Pinpoint the cell where the given text exists, returning its [X, Y] midpoint coordinate. 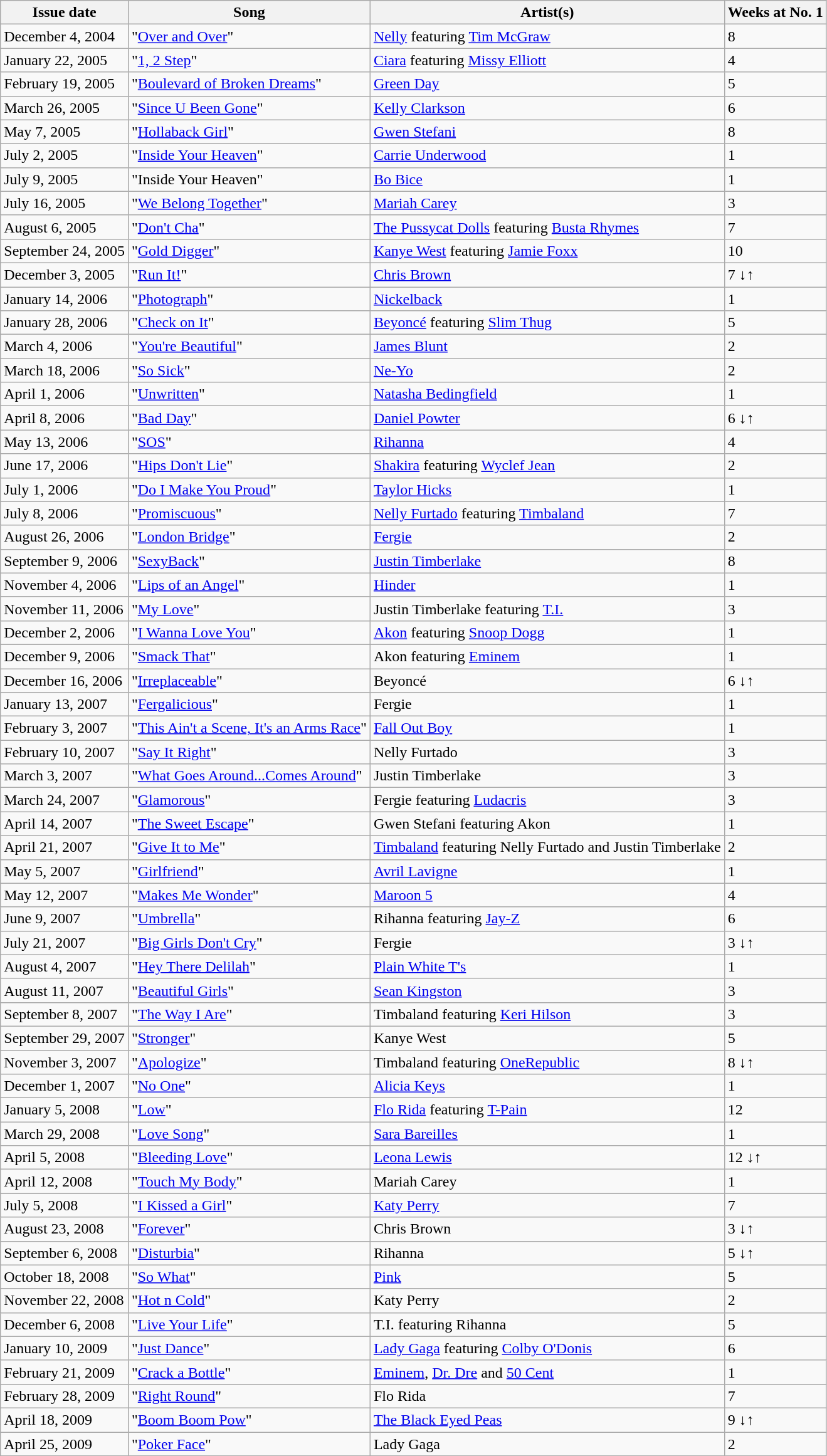
Plain White T's [547, 966]
November 22, 2008 [65, 1301]
The Black Eyed Peas [547, 1420]
December 16, 2006 [65, 680]
"Smack That" [249, 656]
April 8, 2006 [65, 418]
June 9, 2007 [65, 919]
February 28, 2009 [65, 1396]
Flo Rida [547, 1396]
8 ↓↑ [775, 1062]
"Bleeding Love" [249, 1158]
December 2, 2006 [65, 632]
Eminem, Dr. Dre and 50 Cent [547, 1372]
T.I. featuring Rihanna [547, 1324]
April 5, 2008 [65, 1158]
"Live Your Life" [249, 1324]
"Stronger" [249, 1038]
"Umbrella" [249, 919]
"Low" [249, 1110]
5 ↓↑ [775, 1253]
October 18, 2008 [65, 1277]
Gwen Stefani [547, 132]
September 29, 2007 [65, 1038]
Bo Bice [547, 179]
"Disturbia" [249, 1253]
May 7, 2005 [65, 132]
"Boulevard of Broken Dreams" [249, 84]
"Poker Face" [249, 1443]
"I Wanna Love You" [249, 632]
June 17, 2006 [65, 466]
Pink [547, 1277]
James Blunt [547, 347]
"Bad Day" [249, 418]
"Give It to Me" [249, 847]
"Irreplaceable" [249, 680]
"We Belong Together" [249, 203]
"Hot n Cold" [249, 1301]
"Run It!" [249, 275]
"Lips of an Angel" [249, 585]
December 3, 2005 [65, 275]
August 4, 2007 [65, 966]
"SOS" [249, 442]
Alicia Keys [547, 1086]
9 ↓↑ [775, 1420]
April 25, 2009 [65, 1443]
January 13, 2007 [65, 704]
Taylor Hicks [547, 490]
"Photograph" [249, 299]
"Since U Been Gone" [249, 108]
July 9, 2005 [65, 179]
Justin Timberlake featuring T.I. [547, 609]
Beyoncé featuring Slim Thug [547, 323]
December 9, 2006 [65, 656]
Daniel Powter [547, 418]
Song [249, 13]
"Big Girls Don't Cry" [249, 943]
Timbaland featuring Nelly Furtado and Justin Timberlake [547, 847]
"Boom Boom Pow" [249, 1420]
Ciara featuring Missy Elliott [547, 60]
Natasha Bedingfield [547, 394]
"Promiscuous" [249, 513]
Artist(s) [547, 13]
"Gold Digger" [249, 251]
July 16, 2005 [65, 203]
Kanye West featuring Jamie Foxx [547, 251]
Akon featuring Snoop Dogg [547, 632]
Maroon 5 [547, 895]
Kelly Clarkson [547, 108]
February 10, 2007 [65, 752]
Hinder [547, 585]
Timbaland featuring OneRepublic [547, 1062]
Nelly featuring Tim McGraw [547, 36]
November 3, 2007 [65, 1062]
Fergie featuring Ludacris [547, 800]
November 4, 2006 [65, 585]
August 11, 2007 [65, 990]
"Beautiful Girls" [249, 990]
July 8, 2006 [65, 513]
April 14, 2007 [65, 824]
Kanye West [547, 1038]
July 21, 2007 [65, 943]
April 18, 2009 [65, 1420]
September 6, 2008 [65, 1253]
"The Way I Are" [249, 1014]
November 11, 2006 [65, 609]
Nelly Furtado featuring Timbaland [547, 513]
April 21, 2007 [65, 847]
"Just Dance" [249, 1348]
January 28, 2006 [65, 323]
May 12, 2007 [65, 895]
"The Sweet Escape" [249, 824]
"1, 2 Step" [249, 60]
Akon featuring Eminem [547, 656]
Lady Gaga [547, 1443]
Green Day [547, 84]
"You're Beautiful" [249, 347]
Fall Out Boy [547, 728]
Rihanna featuring Jay-Z [547, 919]
August 23, 2008 [65, 1229]
July 2, 2005 [65, 155]
10 [775, 251]
"Love Song" [249, 1134]
"Hollaback Girl" [249, 132]
"Crack a Bottle" [249, 1372]
April 12, 2008 [65, 1181]
May 13, 2006 [65, 442]
May 5, 2007 [65, 871]
"So What" [249, 1277]
"Touch My Body" [249, 1181]
"Hey There Delilah" [249, 966]
"Do I Make You Proud" [249, 490]
Issue date [65, 13]
"Right Round" [249, 1396]
September 8, 2007 [65, 1014]
"Forever" [249, 1229]
12 ↓↑ [775, 1158]
"SexyBack" [249, 561]
"So Sick" [249, 370]
March 26, 2005 [65, 108]
"London Bridge" [249, 537]
Avril Lavigne [547, 871]
March 18, 2006 [65, 370]
7 ↓↑ [775, 275]
Shakira featuring Wyclef Jean [547, 466]
July 5, 2008 [65, 1205]
"Don't Cha" [249, 227]
March 3, 2007 [65, 776]
August 26, 2006 [65, 537]
"I Kissed a Girl" [249, 1205]
December 6, 2008 [65, 1324]
February 3, 2007 [65, 728]
February 21, 2009 [65, 1372]
Sara Bareilles [547, 1134]
"Say It Right" [249, 752]
March 4, 2006 [65, 347]
January 10, 2009 [65, 1348]
"This Ain't a Scene, It's an Arms Race" [249, 728]
Nickelback [547, 299]
"Over and Over" [249, 36]
"Unwritten" [249, 394]
March 24, 2007 [65, 800]
Weeks at No. 1 [775, 13]
Leona Lewis [547, 1158]
"Hips Don't Lie" [249, 466]
Nelly Furtado [547, 752]
Ne-Yo [547, 370]
"Makes Me Wonder" [249, 895]
December 4, 2004 [65, 36]
Sean Kingston [547, 990]
12 [775, 1110]
January 5, 2008 [65, 1110]
Gwen Stefani featuring Akon [547, 824]
Beyoncé [547, 680]
January 14, 2006 [65, 299]
"My Love" [249, 609]
"Check on It" [249, 323]
April 1, 2006 [65, 394]
"What Goes Around...Comes Around" [249, 776]
The Pussycat Dolls featuring Busta Rhymes [547, 227]
Flo Rida featuring T-Pain [547, 1110]
March 29, 2008 [65, 1134]
"Glamorous" [249, 800]
Timbaland featuring Keri Hilson [547, 1014]
September 9, 2006 [65, 561]
February 19, 2005 [65, 84]
December 1, 2007 [65, 1086]
"No One" [249, 1086]
January 22, 2005 [65, 60]
"Fergalicious" [249, 704]
"Apologize" [249, 1062]
July 1, 2006 [65, 490]
September 24, 2005 [65, 251]
Carrie Underwood [547, 155]
"Girlfriend" [249, 871]
Lady Gaga featuring Colby O'Donis [547, 1348]
August 6, 2005 [65, 227]
